Find where the given text appears and provide that cell's center as (x, y) coordinate. 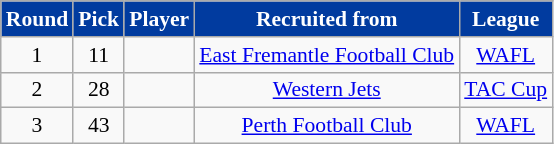
Player (159, 19)
Recruited from (326, 19)
Perth Football Club (326, 126)
43 (98, 126)
2 (38, 90)
TAC Cup (506, 90)
3 (38, 126)
11 (98, 55)
Round (38, 19)
Western Jets (326, 90)
East Fremantle Football Club (326, 55)
League (506, 19)
1 (38, 55)
28 (98, 90)
Pick (98, 19)
